Pinpoint the cell where the given text exists, returning its (X, Y) midpoint coordinate. 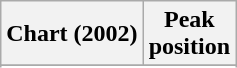
Peakposition (189, 34)
Chart (2002) (72, 34)
